Locate the cell with the specified text and output its (x, y) center coordinate. 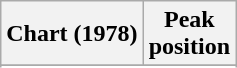
Peakposition (189, 34)
Chart (1978) (72, 34)
